Find where the given text appears and provide that cell's center as [x, y] coordinate. 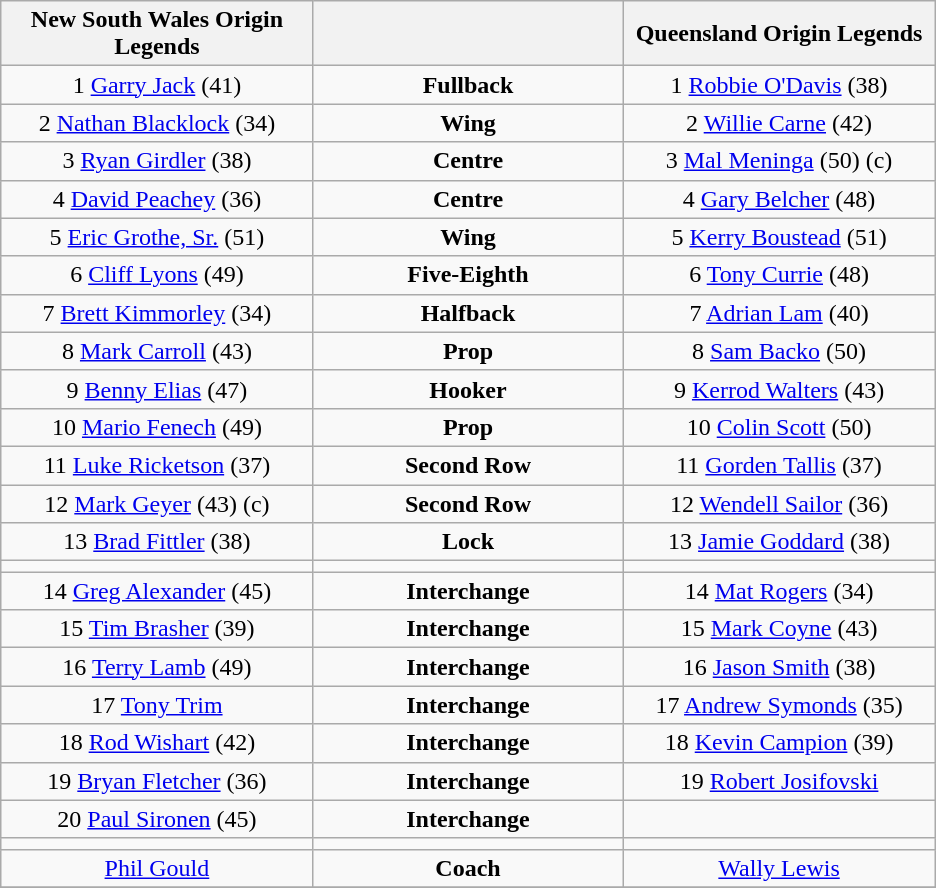
15 Mark Coyne (43) [780, 629]
8 Sam Backo (50) [780, 351]
17 Tony Trim [156, 705]
11 Gorden Tallis (37) [780, 465]
14 Greg Alexander (45) [156, 591]
7 Adrian Lam (40) [780, 313]
9 Benny Elias (47) [156, 389]
New South Wales Origin Legends [156, 34]
10 Mario Fenech (49) [156, 427]
16 Terry Lamb (49) [156, 667]
13 Jamie Goddard (38) [780, 542]
11 Luke Ricketson (37) [156, 465]
12 Mark Geyer (43) (c) [156, 503]
7 Brett Kimmorley (34) [156, 313]
Lock [468, 542]
4 Gary Belcher (48) [780, 199]
6 Tony Currie (48) [780, 275]
3 Mal Meninga (50) (c) [780, 161]
19 Bryan Fletcher (36) [156, 781]
6 Cliff Lyons (49) [156, 275]
18 Rod Wishart (42) [156, 743]
14 Mat Rogers (34) [780, 591]
1 Garry Jack (41) [156, 85]
2 Nathan Blacklock (34) [156, 123]
16 Jason Smith (38) [780, 667]
2 Willie Carne (42) [780, 123]
Wally Lewis [780, 868]
9 Kerrod Walters (43) [780, 389]
Fullback [468, 85]
13 Brad Fittler (38) [156, 542]
17 Andrew Symonds (35) [780, 705]
12 Wendell Sailor (36) [780, 503]
Queensland Origin Legends [780, 34]
8 Mark Carroll (43) [156, 351]
5 Eric Grothe, Sr. (51) [156, 237]
Phil Gould [156, 868]
15 Tim Brasher (39) [156, 629]
20 Paul Sironen (45) [156, 819]
4 David Peachey (36) [156, 199]
19 Robert Josifovski [780, 781]
Hooker [468, 389]
18 Kevin Campion (39) [780, 743]
10 Colin Scott (50) [780, 427]
Coach [468, 868]
Five-Eighth [468, 275]
3 Ryan Girdler (38) [156, 161]
5 Kerry Boustead (51) [780, 237]
Halfback [468, 313]
1 Robbie O'Davis (38) [780, 85]
